Return [X, Y] of the center of cell containing provided text 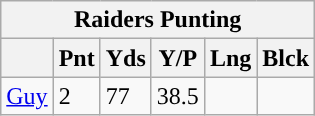
Lng [230, 58]
77 [126, 96]
Guy [27, 96]
38.5 [178, 96]
Pnt [76, 58]
Blck [286, 58]
Raiders Punting [158, 20]
Yds [126, 58]
2 [76, 96]
Y/P [178, 58]
